Output the (x, y) coordinate of the center of the cell containing the given text.  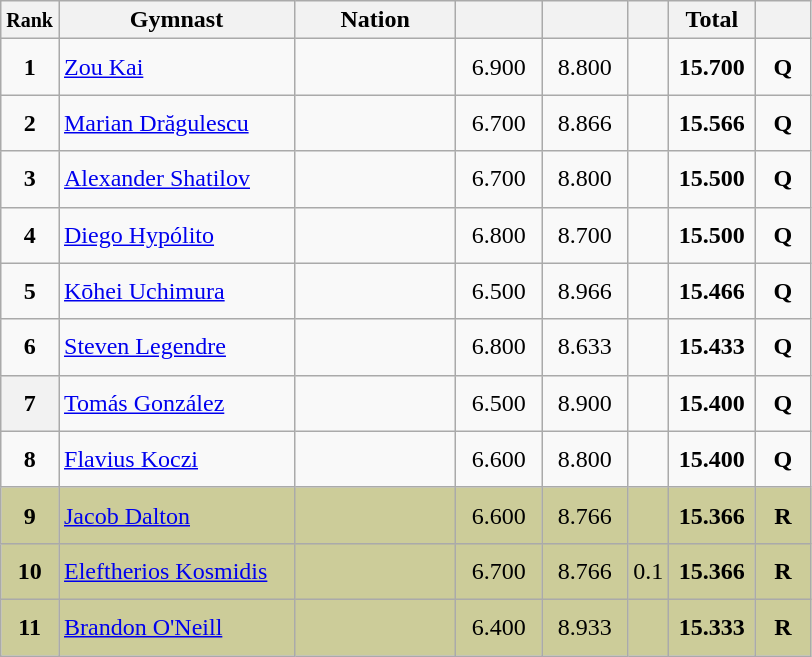
Nation (376, 20)
5 (30, 291)
6 (30, 347)
7 (30, 403)
Rank (30, 20)
Steven Legendre (176, 347)
4 (30, 235)
3 (30, 179)
Zou Kai (176, 67)
Diego Hypólito (176, 235)
15.566 (712, 123)
10 (30, 571)
Brandon O'Neill (176, 627)
9 (30, 515)
8.900 (585, 403)
1 (30, 67)
15.700 (712, 67)
15.333 (712, 627)
Alexander Shatilov (176, 179)
8.700 (585, 235)
8.633 (585, 347)
2 (30, 123)
8.866 (585, 123)
8.933 (585, 627)
0.1 (648, 571)
6.900 (499, 67)
Tomás González (176, 403)
8.966 (585, 291)
15.466 (712, 291)
11 (30, 627)
Jacob Dalton (176, 515)
Eleftherios Kosmidis (176, 571)
Marian Drăgulescu (176, 123)
Kōhei Uchimura (176, 291)
6.400 (499, 627)
8 (30, 459)
Total (712, 20)
Flavius Koczi (176, 459)
15.433 (712, 347)
Gymnast (176, 20)
